Provide the (x, y) coordinate of the cell's center where the given text is located.  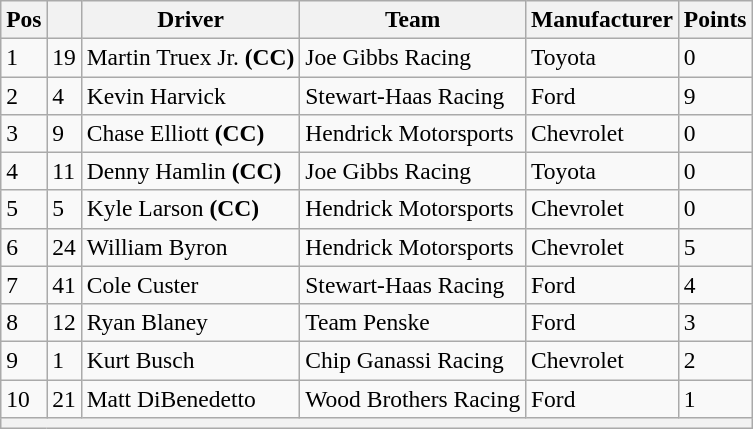
24 (64, 247)
6 (24, 247)
Martin Truex Jr. (CC) (190, 57)
Chip Ganassi Racing (413, 360)
Pos (24, 19)
41 (64, 285)
Points (715, 19)
8 (24, 322)
Driver (190, 19)
Manufacturer (602, 19)
Wood Brothers Racing (413, 398)
Matt DiBenedetto (190, 398)
10 (24, 398)
Kurt Busch (190, 360)
Team (413, 19)
Kevin Harvick (190, 95)
Ryan Blaney (190, 322)
Cole Custer (190, 285)
12 (64, 322)
21 (64, 398)
19 (64, 57)
Team Penske (413, 322)
7 (24, 285)
Kyle Larson (CC) (190, 209)
11 (64, 171)
Chase Elliott (CC) (190, 133)
William Byron (190, 247)
Denny Hamlin (CC) (190, 171)
